Determine the [X, Y] coordinate at the center of the cell enclosing the given text.  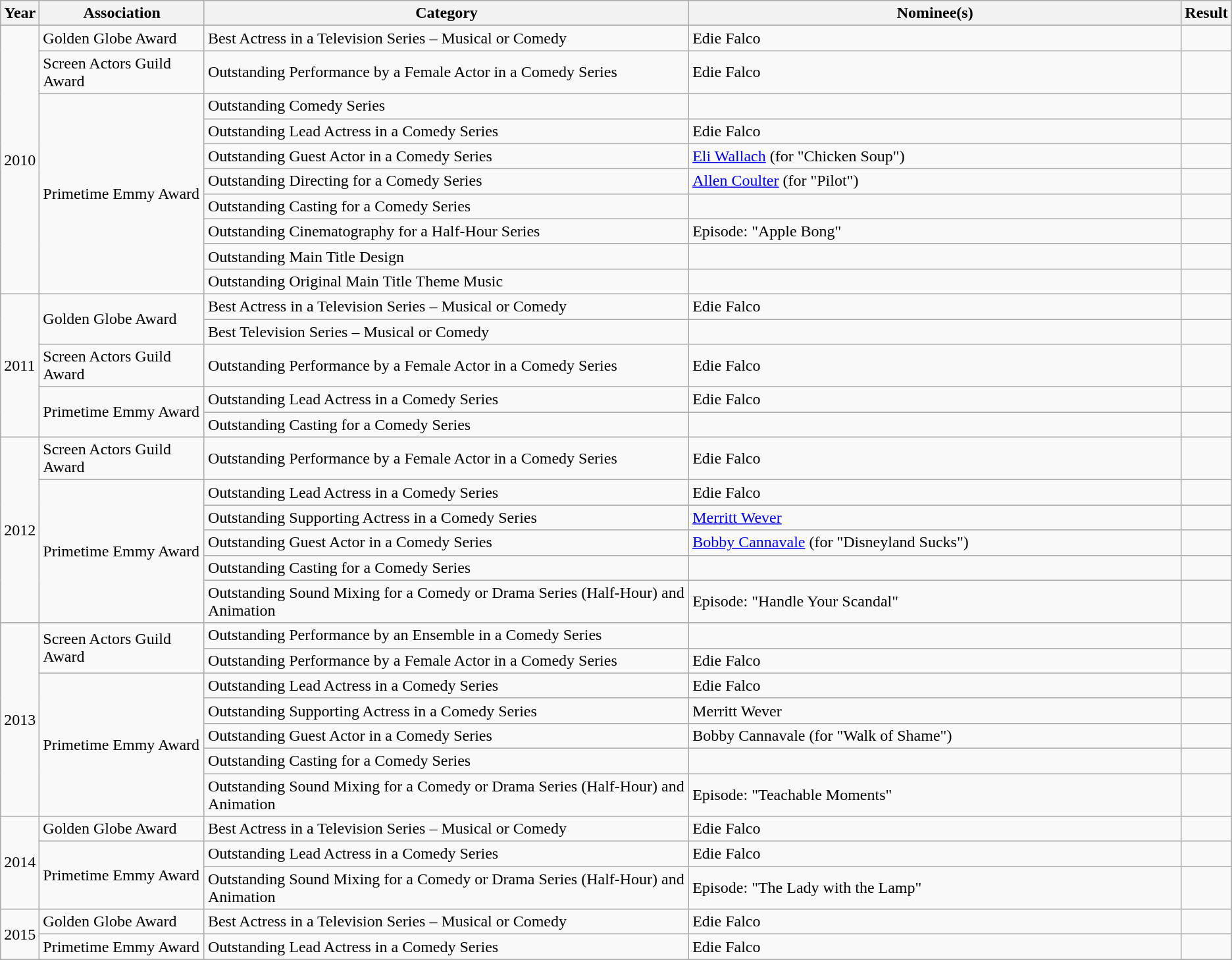
Outstanding Directing for a Comedy Series [446, 181]
Association [122, 13]
Outstanding Main Title Design [446, 256]
Outstanding Original Main Title Theme Music [446, 281]
2012 [20, 530]
Outstanding Performance by an Ensemble in a Comedy Series [446, 635]
Outstanding Cinematography for a Half-Hour Series [446, 231]
2011 [20, 365]
Bobby Cannavale (for "Disneyland Sucks") [935, 543]
2015 [20, 934]
2013 [20, 719]
Year [20, 13]
Eli Wallach (for "Chicken Soup") [935, 156]
2014 [20, 863]
Episode: "Teachable Moments" [935, 794]
Result [1206, 13]
Episode: "Apple Bong" [935, 231]
Episode: "Handle Your Scandal" [935, 602]
Bobby Cannavale (for "Walk of Shame") [935, 735]
2010 [20, 160]
Best Television Series – Musical or Comedy [446, 331]
Nominee(s) [935, 13]
Category [446, 13]
Outstanding Comedy Series [446, 106]
Episode: "The Lady with the Lamp" [935, 888]
Allen Coulter (for "Pilot") [935, 181]
